Find where the given text appears and provide that cell's center as (x, y) coordinate. 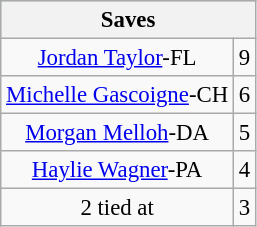
Saves (128, 20)
4 (244, 170)
Haylie Wagner-PA (118, 170)
Morgan Melloh-DA (118, 133)
2 tied at (118, 208)
3 (244, 208)
5 (244, 133)
Michelle Gascoigne-CH (118, 95)
Jordan Taylor-FL (118, 58)
6 (244, 95)
9 (244, 58)
